For the text-containing cell, return its midpoint in [X, Y] coordinate format. 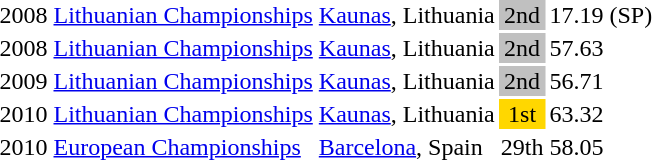
1st [522, 114]
